Locate the cell with the specified text and output its [X, Y] center coordinate. 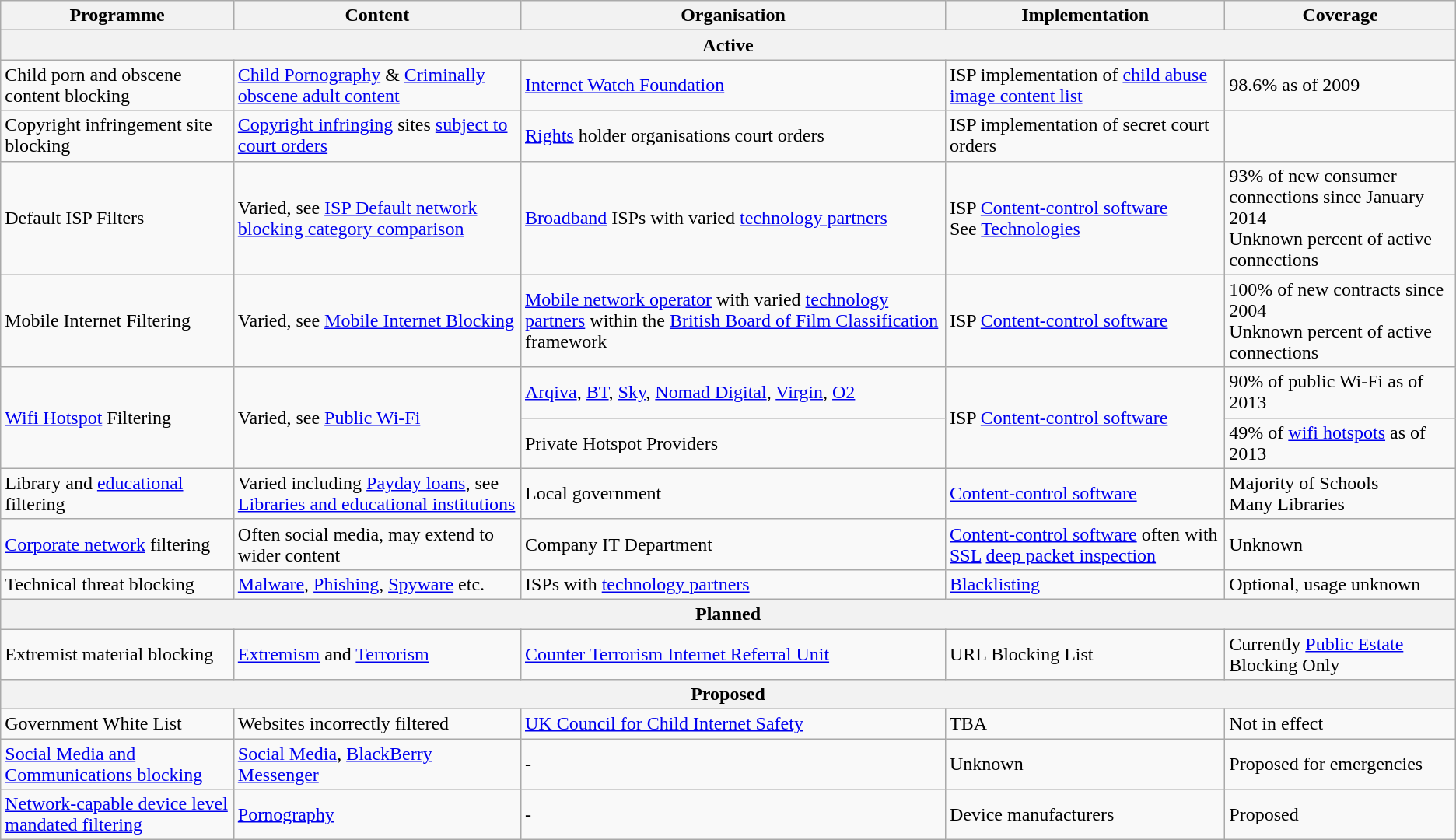
Malware, Phishing, Spyware etc. [376, 584]
Not in effect [1340, 724]
ISP implementation of secret court orders [1084, 135]
Extremist material blocking [117, 653]
TBA [1084, 724]
Rights holder organisations court orders [733, 135]
ISP implementation of child abuse image content list [1084, 86]
Child porn and obscene content blocking [117, 86]
Currently Public Estate Blocking Only [1340, 653]
UK Council for Child Internet Safety [733, 724]
Broadband ISPs with varied technology partners [733, 218]
Active [728, 45]
ISPs with technology partners [733, 584]
49% of wifi hotspots as of 2013 [1340, 443]
Implementation [1084, 16]
100% of new contracts since 2004 Unknown percent of active connections [1340, 320]
98.6% as of 2009 [1340, 86]
Blacklisting [1084, 584]
Majority of SchoolsMany Libraries [1340, 493]
Often social media, may extend to wider content [376, 544]
Content-control software [1084, 493]
Corporate network filtering [117, 544]
Coverage [1340, 16]
Mobile Internet Filtering [117, 320]
Websites incorrectly filtered [376, 724]
Social Media, BlackBerry Messenger [376, 764]
Mobile network operator with varied technology partners within the British Board of Film Classification framework [733, 320]
Extremism and Terrorism [376, 653]
Local government [733, 493]
Network-capable device level mandated filtering [117, 815]
Optional, usage unknown [1340, 584]
90% of public Wi-Fi as of 2013 [1340, 392]
Library and educational filtering [117, 493]
Planned [728, 614]
Varied including Payday loans, see Libraries and educational institutions [376, 493]
Counter Terrorism Internet Referral Unit [733, 653]
Programme [117, 16]
Child Pornography & Criminally obscene adult content [376, 86]
Varied, see ISP Default network blocking category comparison [376, 218]
Default ISP Filters [117, 218]
Internet Watch Foundation [733, 86]
Proposed for emergencies [1340, 764]
Varied, see Public Wi-Fi [376, 418]
Pornography [376, 815]
Arqiva, BT, Sky, Nomad Digital, Virgin, O2 [733, 392]
Government White List [117, 724]
Copyright infringing sites subject to court orders [376, 135]
Varied, see Mobile Internet Blocking [376, 320]
Organisation [733, 16]
Device manufacturers [1084, 815]
Technical threat blocking [117, 584]
Private Hotspot Providers [733, 443]
Content [376, 16]
URL Blocking List [1084, 653]
Wifi Hotspot Filtering [117, 418]
Content-control software often with SSL deep packet inspection [1084, 544]
Social Media and Communications blocking [117, 764]
Company IT Department [733, 544]
Copyright infringement site blocking [117, 135]
ISP Content-control softwareSee Technologies [1084, 218]
93% of new consumer connections since January 2014Unknown percent of active connections [1340, 218]
